Provide the (x, y) coordinate of the cell's center where the given text is located.  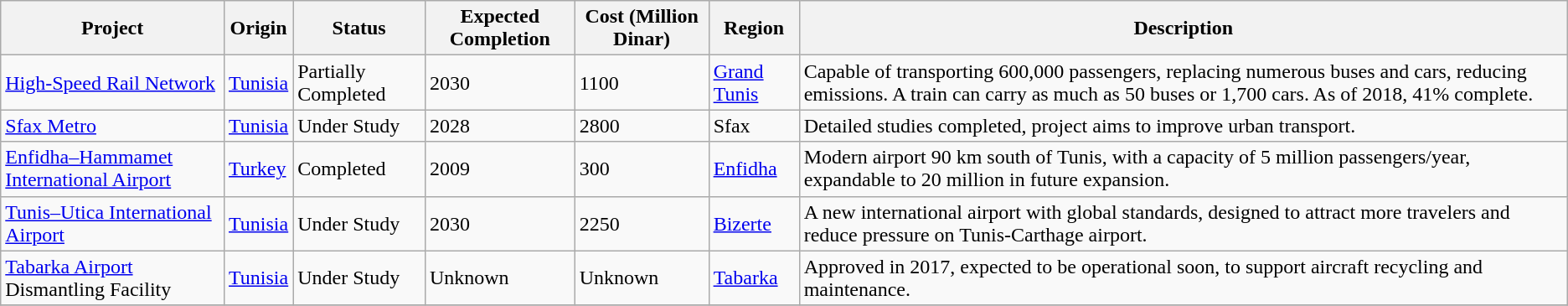
Completed (359, 169)
Turkey (259, 169)
Status (359, 29)
Tabarka (754, 278)
Grand Tunis (754, 82)
Enfidha (754, 169)
A new international airport with global standards, designed to attract more travelers and reduce pressure on Tunis-Carthage airport. (1183, 223)
Detailed studies completed, project aims to improve urban transport. (1183, 126)
2028 (499, 126)
High-Speed Rail Network (112, 82)
1100 (642, 82)
Bizerte (754, 223)
Cost (Million Dinar) (642, 29)
Expected Completion (499, 29)
Sfax (754, 126)
Tabarka Airport Dismantling Facility (112, 278)
Sfax Metro (112, 126)
Approved in 2017, expected to be operational soon, to support aircraft recycling and maintenance. (1183, 278)
2800 (642, 126)
Project (112, 29)
Origin (259, 29)
Partially Completed (359, 82)
Region (754, 29)
Modern airport 90 km south of Tunis, with a capacity of 5 million passengers/year, expandable to 20 million in future expansion. (1183, 169)
300 (642, 169)
Description (1183, 29)
2250 (642, 223)
Tunis–Utica International Airport (112, 223)
Enfidha–Hammamet International Airport (112, 169)
2009 (499, 169)
